Extract the (X, Y) coordinate from the center of the cell holding the provided text.  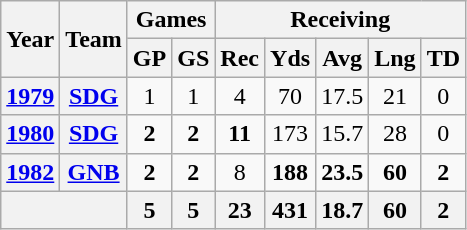
15.7 (342, 134)
28 (395, 134)
GP (149, 58)
1980 (30, 134)
4 (240, 96)
Receiving (340, 20)
Year (30, 39)
8 (240, 172)
17.5 (342, 96)
Lng (395, 58)
188 (290, 172)
23 (240, 210)
18.7 (342, 210)
21 (395, 96)
70 (290, 96)
173 (290, 134)
Games (170, 20)
1982 (30, 172)
GS (194, 58)
TD (443, 58)
Team (94, 39)
Rec (240, 58)
Yds (290, 58)
Avg (342, 58)
11 (240, 134)
431 (290, 210)
23.5 (342, 172)
GNB (94, 172)
1979 (30, 96)
